Output the [x, y] coordinate of the center of the cell containing the given text.  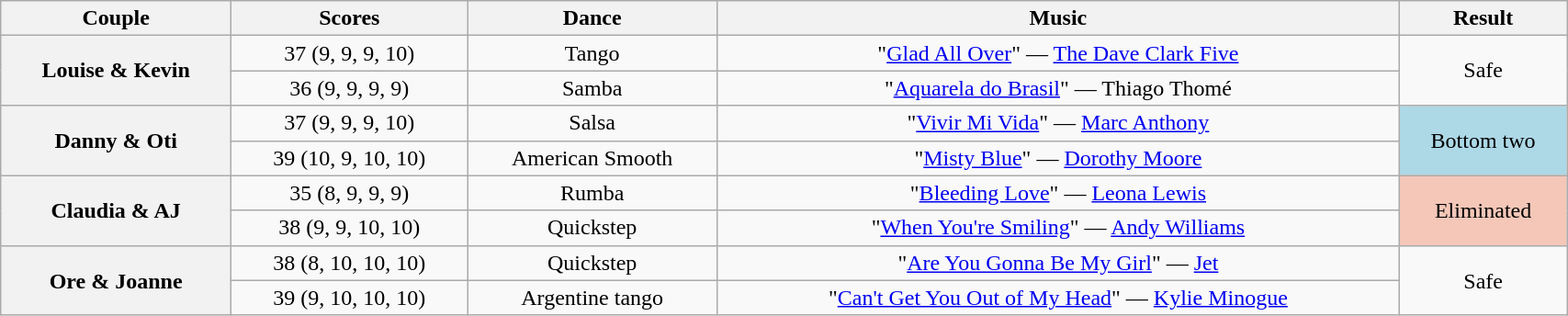
36 (9, 9, 9, 9) [350, 88]
Louise & Kevin [116, 71]
Claudia & AJ [116, 210]
"Are You Gonna Be My Girl" — Jet [1058, 263]
"When You're Smiling" — Andy Williams [1058, 228]
"Glad All Over" — The Dave Clark Five [1058, 53]
39 (10, 9, 10, 10) [350, 158]
"Aquarela do Brasil" — Thiago Thomé [1058, 88]
Dance [592, 18]
"Can't Get You Out of My Head" — Kylie Minogue [1058, 298]
Scores [350, 18]
Result [1483, 18]
38 (8, 10, 10, 10) [350, 263]
"Bleeding Love" — Leona Lewis [1058, 193]
Rumba [592, 193]
Eliminated [1483, 210]
Couple [116, 18]
American Smooth [592, 158]
Samba [592, 88]
Ore & Joanne [116, 280]
Salsa [592, 123]
38 (9, 9, 10, 10) [350, 228]
Danny & Oti [116, 141]
35 (8, 9, 9, 9) [350, 193]
"Vivir Mi Vida" — Marc Anthony [1058, 123]
Bottom two [1483, 141]
Argentine tango [592, 298]
39 (9, 10, 10, 10) [350, 298]
Tango [592, 53]
"Misty Blue" — Dorothy Moore [1058, 158]
Music [1058, 18]
